Capture the cell that displays the provided text and extract its (x, y) central coordinate. 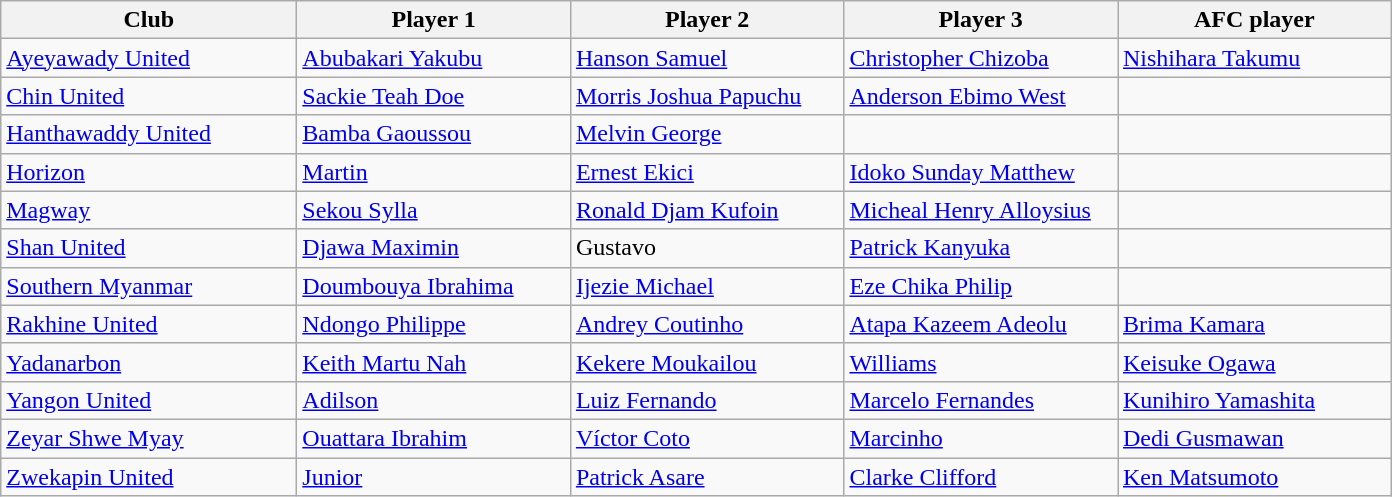
Marcelo Fernandes (981, 400)
Djawa Maximin (434, 248)
Southern Myanmar (149, 286)
Idoko Sunday Matthew (981, 172)
Player 2 (707, 20)
Eze Chika Philip (981, 286)
Marcinho (981, 438)
Andrey Coutinho (707, 324)
AFC player (1255, 20)
Player 1 (434, 20)
Doumbouya Ibrahima (434, 286)
Melvin George (707, 134)
Horizon (149, 172)
Yadanarbon (149, 362)
Ijezie Michael (707, 286)
Rakhine United (149, 324)
Luiz Fernando (707, 400)
Patrick Asare (707, 477)
Víctor Coto (707, 438)
Hanthawaddy United (149, 134)
Kekere Moukailou (707, 362)
Clarke Clifford (981, 477)
Hanson Samuel (707, 58)
Yangon United (149, 400)
Ernest Ekici (707, 172)
Kunihiro Yamashita (1255, 400)
Zwekapin United (149, 477)
Ronald Djam Kufoin (707, 210)
Adilson (434, 400)
Sekou Sylla (434, 210)
Christopher Chizoba (981, 58)
Patrick Kanyuka (981, 248)
Nishihara Takumu (1255, 58)
Ken Matsumoto (1255, 477)
Brima Kamara (1255, 324)
Micheal Henry Alloysius (981, 210)
Club (149, 20)
Martin (434, 172)
Gustavo (707, 248)
Sackie Teah Doe (434, 96)
Player 3 (981, 20)
Shan United (149, 248)
Bamba Gaoussou (434, 134)
Ayeyawady United (149, 58)
Williams (981, 362)
Keisuke Ogawa (1255, 362)
Keith Martu Nah (434, 362)
Anderson Ebimo West (981, 96)
Abubakari Yakubu (434, 58)
Atapa Kazeem Adeolu (981, 324)
Magway (149, 210)
Ndongo Philippe (434, 324)
Morris Joshua Papuchu (707, 96)
Dedi Gusmawan (1255, 438)
Chin United (149, 96)
Ouattara Ibrahim (434, 438)
Junior (434, 477)
Zeyar Shwe Myay (149, 438)
